For the text-containing cell, return its midpoint in (x, y) coordinate format. 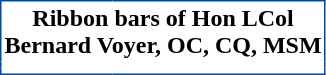
Ribbon bars of Hon LCol Bernard Voyer, OC, CQ, MSM (164, 32)
